For the text-containing cell, return its midpoint in (X, Y) coordinate format. 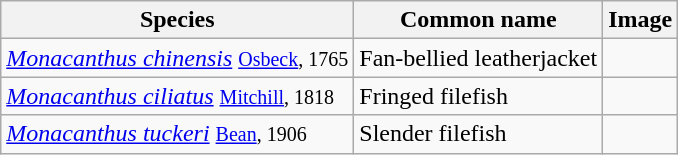
Image (640, 20)
Fringed filefish (478, 96)
Species (178, 20)
Common name (478, 20)
Fan-bellied leatherjacket (478, 58)
Slender filefish (478, 134)
Monacanthus ciliatus Mitchill, 1818 (178, 96)
Monacanthus tuckeri Bean, 1906 (178, 134)
Monacanthus chinensis Osbeck, 1765 (178, 58)
